Provide the (x, y) coordinate of the cell's center where the given text is located.  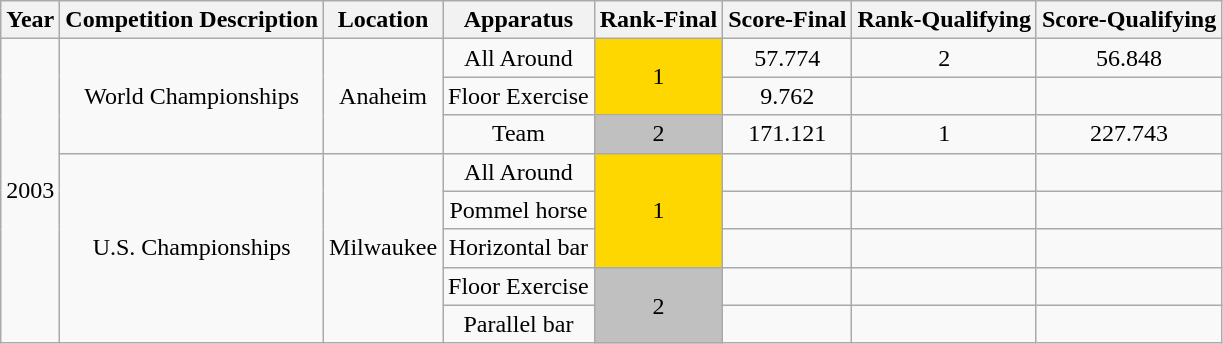
2003 (30, 191)
Competition Description (192, 20)
Year (30, 20)
Score-Qualifying (1128, 20)
9.762 (788, 96)
Rank-Final (658, 20)
Rank-Qualifying (944, 20)
Apparatus (519, 20)
Anaheim (384, 96)
U.S. Championships (192, 248)
Parallel bar (519, 324)
171.121 (788, 134)
Pommel horse (519, 210)
57.774 (788, 58)
Team (519, 134)
World Championships (192, 96)
Horizontal bar (519, 248)
Milwaukee (384, 248)
227.743 (1128, 134)
Score-Final (788, 20)
56.848 (1128, 58)
Location (384, 20)
